Determine the (x, y) coordinate at the center of the cell enclosing the given text.  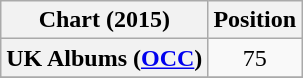
Chart (2015) (104, 20)
Position (255, 20)
UK Albums (OCC) (104, 58)
75 (255, 58)
